Search for the cell housing the specified text and yield its [x, y] center coordinate. 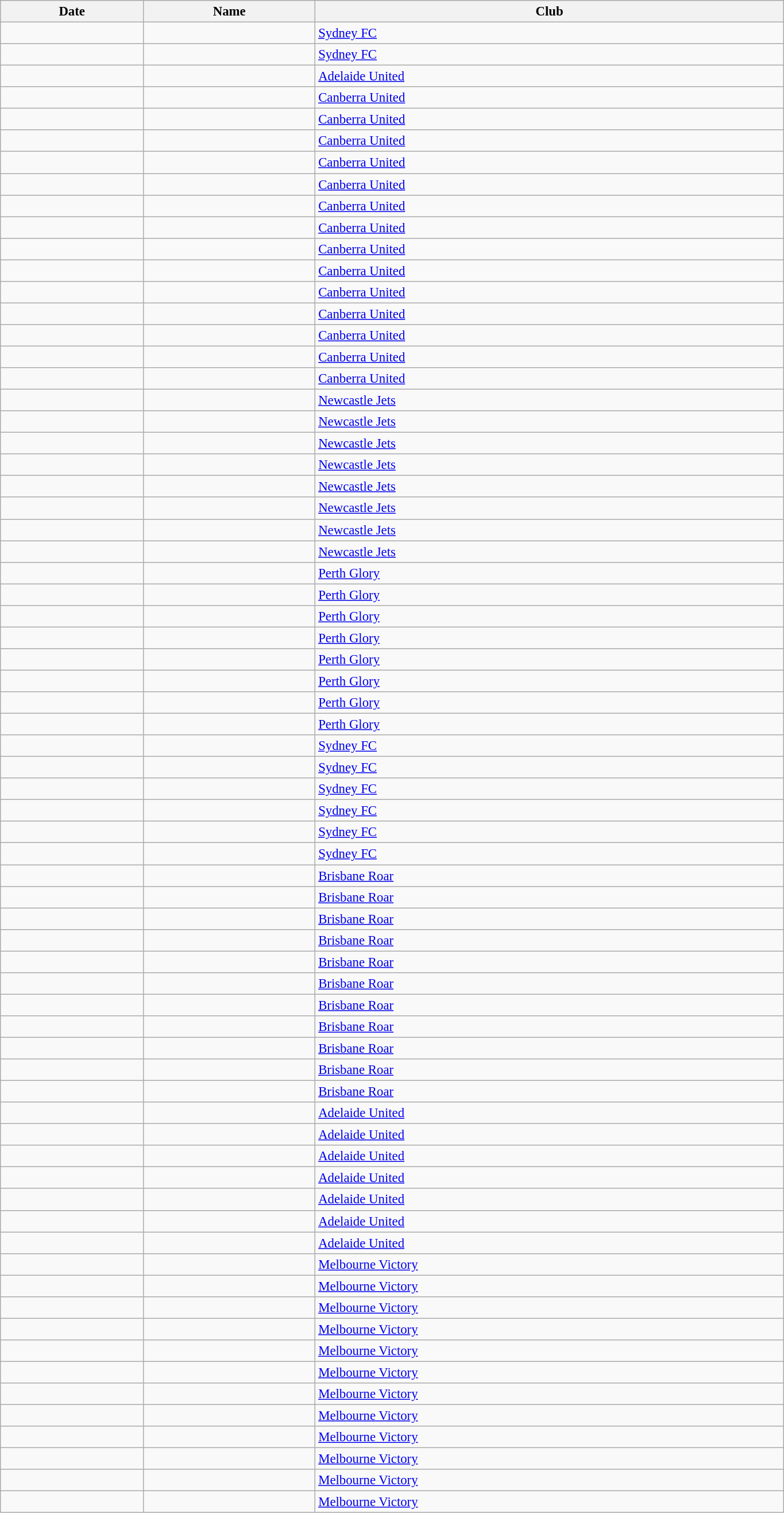
Club [550, 11]
Date [72, 11]
Name [230, 11]
